Return [x, y] of the center of cell containing provided text 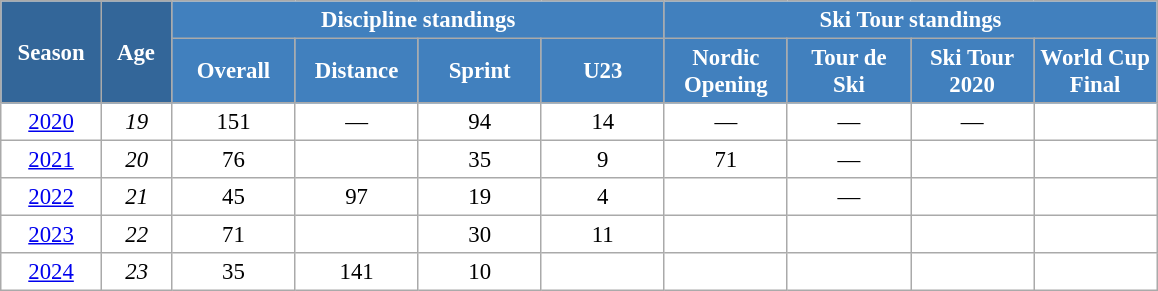
30 [480, 235]
35 [480, 160]
Sprint [480, 72]
4 [602, 197]
20 [136, 160]
Season [52, 52]
21 [136, 197]
Tour deSki [848, 72]
76 [234, 160]
2022 [52, 197]
Age [136, 52]
Discipline standings [418, 20]
22 [136, 235]
Distance [356, 72]
11 [602, 235]
U23 [602, 72]
Ski Tour standings [910, 20]
2023 [52, 235]
2020 [52, 122]
2021 [52, 160]
151 [234, 122]
NordicOpening [726, 72]
9 [602, 160]
94 [480, 122]
Overall [234, 72]
45 [234, 197]
14 [602, 122]
World CupFinal [1096, 72]
Ski Tour2020 [972, 72]
97 [356, 197]
